Output the (X, Y) coordinate of the center of the cell containing the given text.  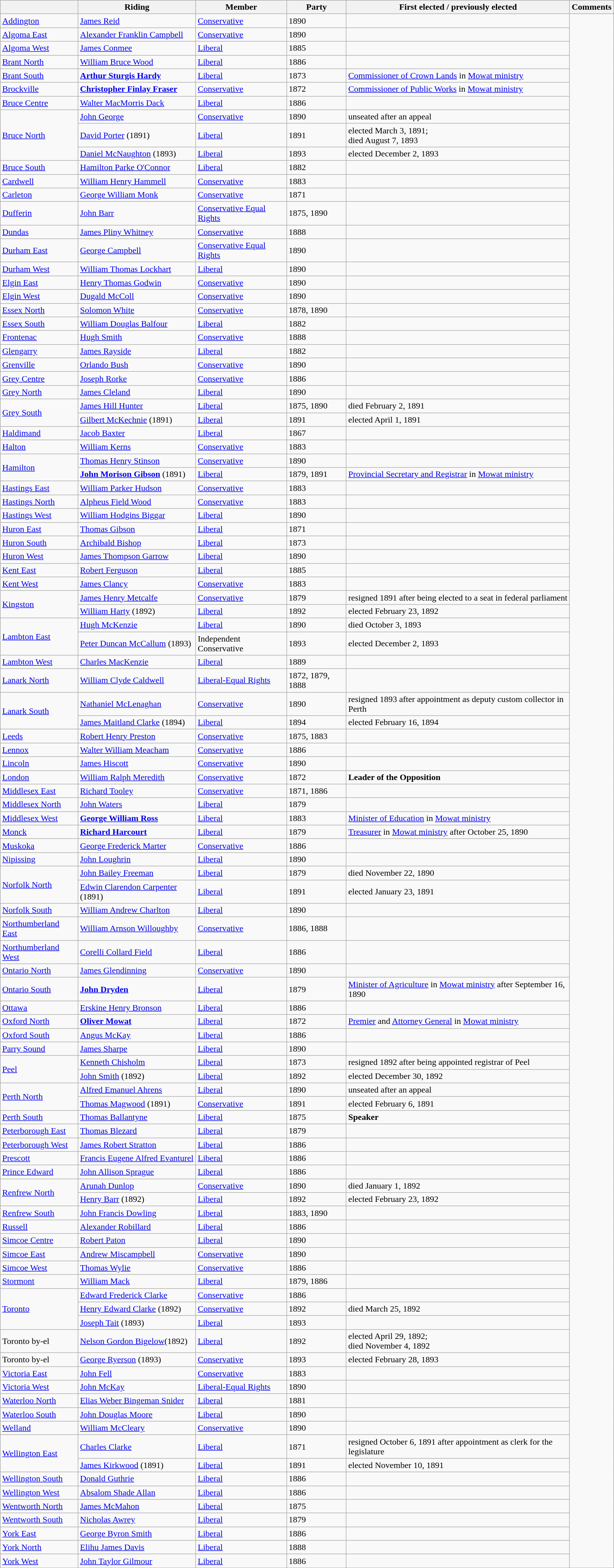
Peter Duncan McCallum (1893) (137, 643)
Wentworth South (39, 1520)
Prescott (39, 1158)
Grey South (39, 412)
James Hill Hunter (137, 406)
1879, 1891 (317, 474)
Dugald McColl (137, 296)
Victoria East (39, 1373)
Bruce North (39, 135)
Prince Edward (39, 1172)
Parry Sound (39, 1049)
Elihu James Davis (137, 1547)
William Hodgins Biggar (137, 515)
Joseph Tait (1893) (137, 1322)
Nipissing (39, 859)
Robert Ferguson (137, 570)
Hamilton Parke O'Connor (137, 167)
Essex North (39, 310)
James Henry Metcalfe (137, 597)
elected March 3, 1891;died August 7, 1893 (458, 135)
Thomas Gibson (137, 529)
Lanark North (39, 680)
James Clancy (137, 584)
William Arnson Willoughby (137, 929)
Lincoln (39, 764)
William Ralph Meredith (137, 777)
Alexander Franklin Campbell (137, 35)
John Barr (137, 214)
Carleton (39, 195)
Thomas Blezard (137, 1131)
Jacob Baxter (137, 433)
Arthur Sturgis Hardy (137, 76)
James Pliny Whitney (137, 232)
Addington (39, 21)
William Douglas Balfour (137, 324)
Walter William Meacham (137, 750)
George William Ross (137, 818)
Grey North (39, 392)
Dufferin (39, 214)
Christopher Finlay Fraser (137, 89)
William Mack (137, 1281)
George Byron Smith (137, 1533)
Hugh Smith (137, 337)
elected January 23, 1891 (458, 891)
James Maitland Clarke (1894) (137, 723)
London (39, 777)
Bruce Centre (39, 103)
Huron East (39, 529)
William McCleary (137, 1428)
Hastings East (39, 488)
John Taylor Gilmour (137, 1561)
1883, 1890 (317, 1213)
Middlesex West (39, 818)
Joseph Rorke (137, 378)
William Kerns (137, 447)
Riding (137, 7)
Durham West (39, 269)
Middlesex East (39, 791)
Toronto (39, 1309)
Perth North (39, 1097)
Lanark South (39, 711)
Kent East (39, 570)
George William Monk (137, 195)
William Bruce Wood (137, 62)
Peterborough West (39, 1145)
John Fell (137, 1373)
Solomon White (137, 310)
Commissioner of Crown Lands in Mowat ministry (458, 76)
John Douglas Moore (137, 1414)
Dundas (39, 232)
Angus McKay (137, 1035)
elected November 10, 1891 (458, 1465)
Daniel McNaughton (1893) (137, 154)
resigned 1892 after being appointed registrar of Peel (458, 1062)
1881 (317, 1401)
Henry Thomas Godwin (137, 283)
Victoria West (39, 1387)
Thomas Magwood (1891) (137, 1103)
Party (317, 7)
First elected / previously elected (458, 7)
Ontario South (39, 989)
died January 1, 1892 (458, 1186)
Simcoe East (39, 1254)
Simcoe West (39, 1268)
John Francis Dowling (137, 1213)
Commissioner of Public Works in Mowat ministry (458, 89)
died October 3, 1893 (458, 625)
Middlesex North (39, 804)
James Kirkwood (1891) (137, 1465)
George Campbell (137, 250)
Brant South (39, 76)
John Allison Sprague (137, 1172)
1871, 1886 (317, 791)
elected February 6, 1891 (458, 1103)
William Thomas Lockhart (137, 269)
1867 (317, 433)
James McMahon (137, 1506)
Oxford South (39, 1035)
elected April 1, 1891 (458, 420)
William Andrew Charlton (137, 910)
Gilbert McKechnie (1891) (137, 420)
William Henry Hammell (137, 181)
Wellington East (39, 1454)
Bruce South (39, 167)
James Thompson Garrow (137, 556)
Wentworth North (39, 1506)
resigned 1893 after appointment as deputy custom collector in Perth (458, 704)
Grenville (39, 365)
Glengarry (39, 351)
1894 (317, 723)
James Reid (137, 21)
Ottawa (39, 1008)
Edward Frederick Clarke (137, 1295)
Premier and Attorney General in Mowat ministry (458, 1021)
Ontario North (39, 971)
Provincial Secretary and Registrar in Mowat ministry (458, 474)
James Conmee (137, 48)
Elgin West (39, 296)
Nelson Gordon Bigelow(1892) (137, 1341)
Halton (39, 447)
Russell (39, 1227)
Essex South (39, 324)
1889 (317, 662)
Lambton East (39, 637)
1879, 1886 (317, 1281)
Donald Guthrie (137, 1479)
Minister of Agriculture in Mowat ministry after September 16, 1890 (458, 989)
Robert Paton (137, 1240)
Frontenac (39, 337)
Kent West (39, 584)
Hugh McKenzie (137, 625)
Orlando Bush (137, 365)
James Robert Stratton (137, 1145)
elected February 28, 1893 (458, 1359)
John Dryden (137, 989)
York East (39, 1533)
Wellington South (39, 1479)
Brant North (39, 62)
Monck (39, 832)
Francis Eugene Alfred Evanturel (137, 1158)
Henry Barr (1892) (137, 1199)
James Glendinning (137, 971)
1886, 1888 (317, 929)
George Frederick Marter (137, 845)
Hamilton (39, 468)
Algoma West (39, 48)
Member (241, 7)
Renfrew South (39, 1213)
elected April 29, 1892;died November 4, 1892 (458, 1341)
Stormont (39, 1281)
1875, 1883 (317, 736)
Speaker (458, 1117)
Leeds (39, 736)
David Porter (1891) (137, 135)
Minister of Education in Mowat ministry (458, 818)
York West (39, 1561)
Arunah Dunlop (137, 1186)
Leader of the Opposition (458, 777)
Renfrew North (39, 1193)
Archibald Bishop (137, 543)
elected December 30, 1892 (458, 1076)
York North (39, 1547)
Grey Centre (39, 378)
elected February 16, 1894 (458, 723)
Erskine Henry Bronson (137, 1008)
Norfolk North (39, 885)
George Ryerson (1893) (137, 1359)
Richard Harcourt (137, 832)
William Clyde Caldwell (137, 680)
Richard Tooley (137, 791)
Wellington West (39, 1492)
Walter MacMorris Dack (137, 103)
Alpheus Field Wood (137, 502)
Kenneth Chisholm (137, 1062)
Edwin Clarendon Carpenter (1891) (137, 891)
Elgin East (39, 283)
Independent Conservative (241, 643)
Oxford North (39, 1021)
Huron West (39, 556)
Elias Weber Bingeman Snider (137, 1401)
Lambton West (39, 662)
died November 22, 1890 (458, 873)
Northumberland West (39, 952)
Treasurer in Mowat ministry after October 25, 1890 (458, 832)
Waterloo South (39, 1414)
James Rayside (137, 351)
John Waters (137, 804)
Thomas Wylie (137, 1268)
John George (137, 117)
John Bailey Freeman (137, 873)
Durham East (39, 250)
John Morison Gibson (1891) (137, 474)
William Harty (1892) (137, 611)
Thomas Henry Stinson (137, 461)
Comments (592, 7)
Robert Henry Preston (137, 736)
Absalom Shade Allan (137, 1492)
Northumberland East (39, 929)
William Parker Hudson (137, 488)
Alfred Emanuel Ahrens (137, 1090)
Oliver Mowat (137, 1021)
Charles MacKenzie (137, 662)
died February 2, 1891 (458, 406)
Henry Edward Clarke (1892) (137, 1309)
1878, 1890 (317, 310)
resigned 1891 after being elected to a seat in federal parliament (458, 597)
Welland (39, 1428)
James Sharpe (137, 1049)
Perth South (39, 1117)
John Smith (1892) (137, 1076)
Andrew Miscampbell (137, 1254)
Peterborough East (39, 1131)
Nicholas Awrey (137, 1520)
Corelli Collard Field (137, 952)
Algoma East (39, 35)
Peel (39, 1069)
Hastings North (39, 502)
1872, 1879, 1888 (317, 680)
Simcoe Centre (39, 1240)
Muskoka (39, 845)
Kingston (39, 604)
John Loughrin (137, 859)
died March 25, 1892 (458, 1309)
Charles Clarke (137, 1446)
Hastings West (39, 515)
James Cleland (137, 392)
Nathaniel McLenaghan (137, 704)
Lennox (39, 750)
Waterloo North (39, 1401)
Thomas Ballantyne (137, 1117)
James Hiscott (137, 764)
resigned October 6, 1891 after appointment as clerk for the legislature (458, 1446)
Norfolk South (39, 910)
Alexander Robillard (137, 1227)
Cardwell (39, 181)
Huron South (39, 543)
Haldimand (39, 433)
Brockville (39, 89)
John McKay (137, 1387)
